Extract the [X, Y] coordinate from the center of the cell holding the provided text.  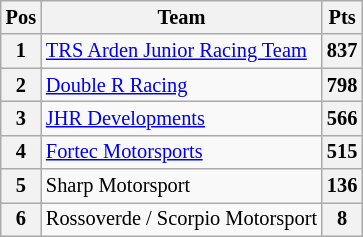
2 [21, 85]
6 [21, 219]
4 [21, 152]
TRS Arden Junior Racing Team [182, 51]
136 [342, 186]
Double R Racing [182, 85]
566 [342, 118]
837 [342, 51]
Rossoverde / Scorpio Motorsport [182, 219]
5 [21, 186]
798 [342, 85]
JHR Developments [182, 118]
Pos [21, 17]
Pts [342, 17]
8 [342, 219]
Sharp Motorsport [182, 186]
515 [342, 152]
1 [21, 51]
Team [182, 17]
3 [21, 118]
Fortec Motorsports [182, 152]
